Determine the (x, y) coordinate at the center of the cell enclosing the given text.  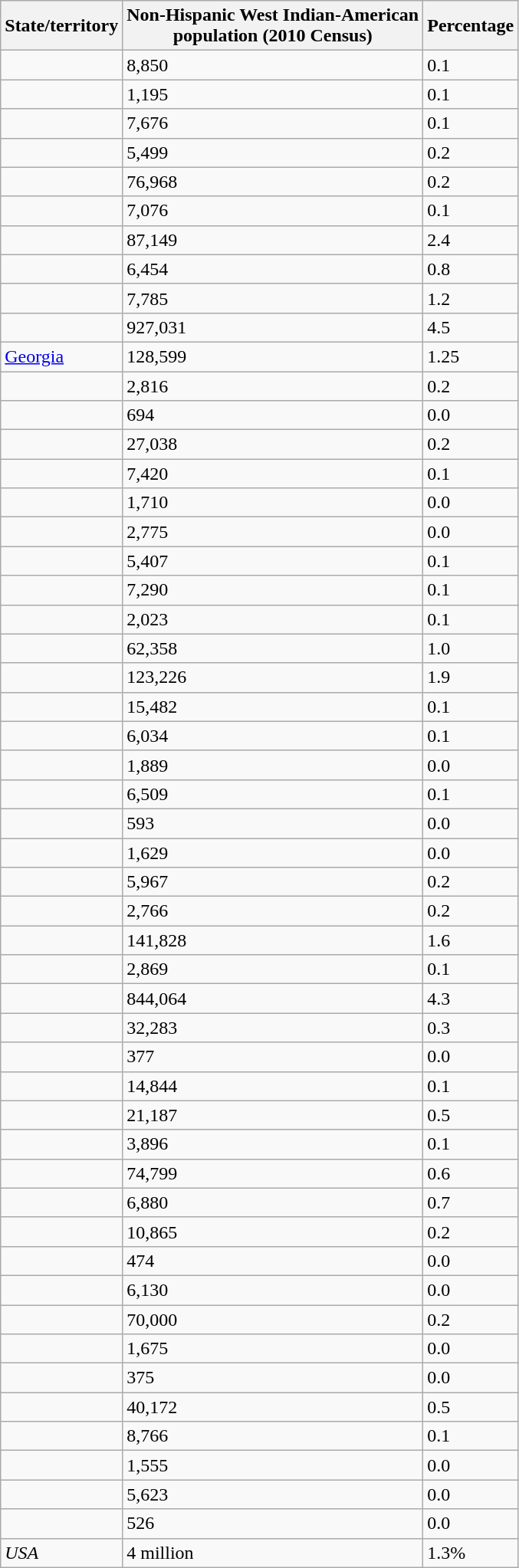
128,599 (273, 356)
15,482 (273, 707)
USA (61, 1553)
1,889 (273, 765)
21,187 (273, 1115)
4 million (273, 1553)
40,172 (273, 1407)
2,816 (273, 385)
7,420 (273, 474)
State/territory (61, 26)
694 (273, 415)
1,675 (273, 1349)
4.3 (471, 999)
2,869 (273, 969)
10,865 (273, 1232)
377 (273, 1057)
1,629 (273, 853)
5,623 (273, 1494)
1,555 (273, 1465)
6,880 (273, 1202)
2,766 (273, 911)
123,226 (273, 677)
1.25 (471, 356)
Non-Hispanic West Indian-Americanpopulation (2010 Census) (273, 26)
1.6 (471, 940)
87,149 (273, 240)
526 (273, 1524)
844,064 (273, 999)
927,031 (273, 327)
5,967 (273, 882)
7,290 (273, 590)
5,499 (273, 153)
1.2 (471, 298)
74,799 (273, 1173)
8,766 (273, 1436)
8,850 (273, 65)
2,023 (273, 619)
7,785 (273, 298)
6,509 (273, 794)
0.7 (471, 1202)
0.8 (471, 269)
32,283 (273, 1028)
2.4 (471, 240)
Percentage (471, 26)
593 (273, 823)
Georgia (61, 356)
1.0 (471, 648)
14,844 (273, 1086)
141,828 (273, 940)
1,195 (273, 94)
375 (273, 1378)
1,710 (273, 503)
7,076 (273, 211)
62,358 (273, 648)
4.5 (471, 327)
5,407 (273, 561)
1.9 (471, 677)
0.6 (471, 1173)
1.3% (471, 1553)
6,130 (273, 1290)
2,775 (273, 532)
6,454 (273, 269)
7,676 (273, 123)
27,038 (273, 444)
3,896 (273, 1144)
0.3 (471, 1028)
76,968 (273, 182)
70,000 (273, 1319)
474 (273, 1261)
6,034 (273, 736)
